Extract the (X, Y) coordinate from the center of the cell holding the provided text.  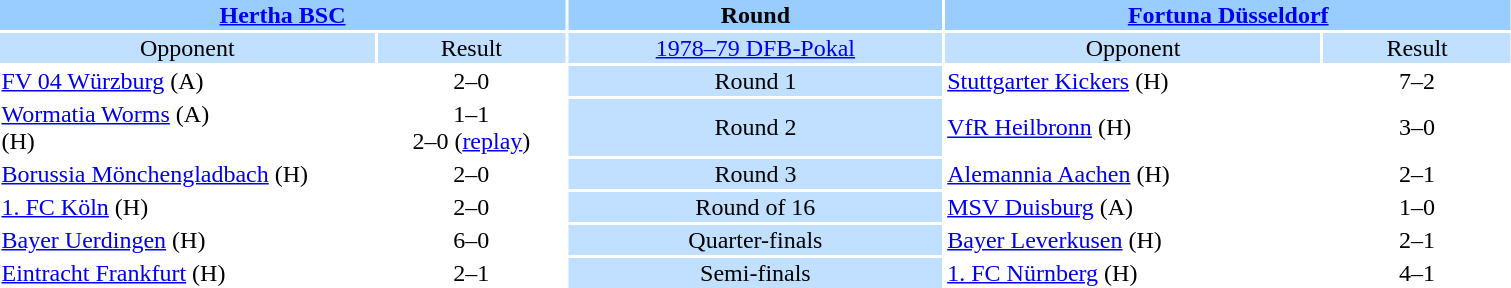
FV 04 Würzburg (A) (188, 81)
Eintracht Frankfurt (H) (188, 273)
Wormatia Worms (A) (H) (188, 128)
7–2 (1416, 81)
1. FC Nürnberg (H) (1134, 273)
Stuttgarter Kickers (H) (1134, 81)
Bayer Leverkusen (H) (1134, 240)
Semi-finals (756, 273)
Round 3 (756, 174)
6–0 (472, 240)
Round of 16 (756, 207)
1. FC Köln (H) (188, 207)
Quarter-finals (756, 240)
Hertha BSC (282, 15)
Round 2 (756, 128)
1–1 2–0 (replay) (472, 128)
Round 1 (756, 81)
4–1 (1416, 273)
1978–79 DFB-Pokal (756, 48)
Borussia Mönchengladbach (H) (188, 174)
MSV Duisburg (A) (1134, 207)
Round (756, 15)
Alemannia Aachen (H) (1134, 174)
1–0 (1416, 207)
VfR Heilbronn (H) (1134, 128)
3–0 (1416, 128)
Bayer Uerdingen (H) (188, 240)
Fortuna Düsseldorf (1228, 15)
